Capture the cell that displays the provided text and extract its (x, y) central coordinate. 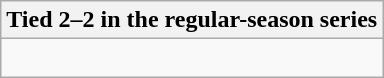
Tied 2–2 in the regular-season series (192, 20)
